Locate the cell with the specified text and output its (x, y) center coordinate. 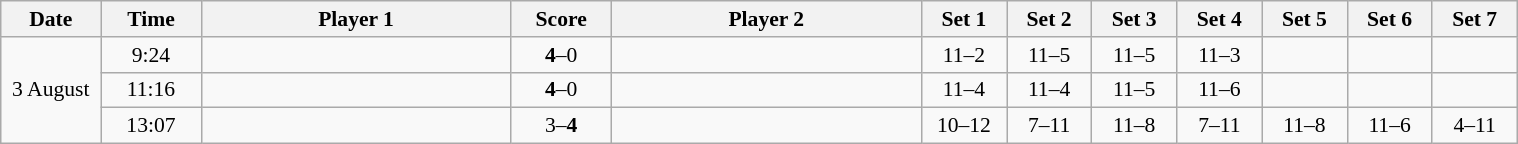
3–4 (561, 126)
Set 7 (1474, 19)
4–11 (1474, 126)
11–2 (964, 55)
11–3 (1220, 55)
Set 3 (1134, 19)
Set 6 (1390, 19)
9:24 (151, 55)
10–12 (964, 126)
13:07 (151, 126)
Set 2 (1048, 19)
11:16 (151, 90)
3 August (51, 90)
Date (51, 19)
Time (151, 19)
Score (561, 19)
Set 5 (1304, 19)
Player 2 (766, 19)
Player 1 (356, 19)
Set 1 (964, 19)
Set 4 (1220, 19)
